Identify which cell holds the provided text, then report its (x, y) central coordinate. 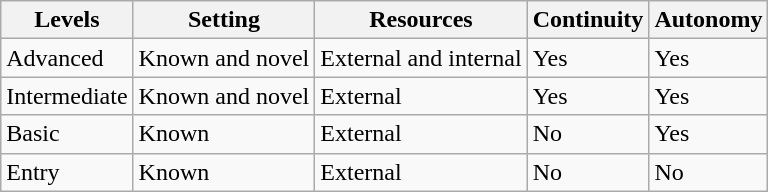
Setting (224, 20)
Continuity (588, 20)
Intermediate (67, 96)
Resources (421, 20)
External and internal (421, 58)
Basic (67, 134)
Autonomy (708, 20)
Advanced (67, 58)
Levels (67, 20)
Entry (67, 172)
